For the text-containing cell, return its midpoint in (X, Y) coordinate format. 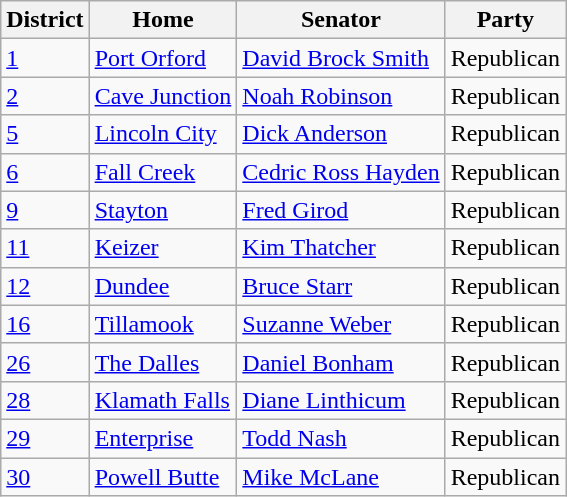
Lincoln City (163, 134)
2 (45, 96)
30 (45, 477)
Cave Junction (163, 96)
26 (45, 362)
Noah Robinson (341, 96)
Cedric Ross Hayden (341, 172)
28 (45, 400)
16 (45, 324)
Klamath Falls (163, 400)
Powell Butte (163, 477)
Senator (341, 20)
11 (45, 248)
Suzanne Weber (341, 324)
1 (45, 58)
Kim Thatcher (341, 248)
Daniel Bonham (341, 362)
6 (45, 172)
Tillamook (163, 324)
Fred Girod (341, 210)
The Dalles (163, 362)
29 (45, 438)
5 (45, 134)
Fall Creek (163, 172)
Enterprise (163, 438)
9 (45, 210)
Todd Nash (341, 438)
Home (163, 20)
District (45, 20)
Diane Linthicum (341, 400)
Bruce Starr (341, 286)
12 (45, 286)
David Brock Smith (341, 58)
Keizer (163, 248)
Party (505, 20)
Dick Anderson (341, 134)
Mike McLane (341, 477)
Port Orford (163, 58)
Dundee (163, 286)
Stayton (163, 210)
